Determine the [x, y] coordinate at the center of the cell enclosing the given text.  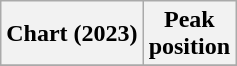
Chart (2023) [72, 34]
Peakposition [189, 34]
